From the cell containing the given text, extract its center point as (x, y) coordinate. 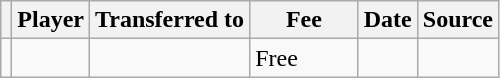
Source (458, 20)
Fee (304, 20)
Free (304, 58)
Transferred to (170, 20)
Date (388, 20)
Player (51, 20)
